Detect which cell encompasses the target text, then output its (X, Y) center coordinate. 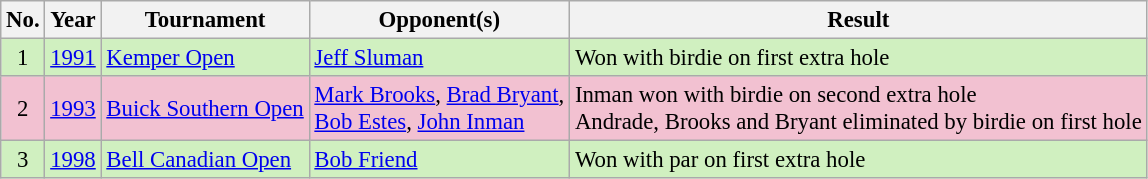
3 (23, 160)
1998 (73, 160)
1991 (73, 58)
Won with birdie on first extra hole (858, 58)
Bob Friend (440, 160)
1 (23, 58)
Buick Southern Open (205, 108)
Result (858, 20)
Kemper Open (205, 58)
No. (23, 20)
1993 (73, 108)
Jeff Sluman (440, 58)
Tournament (205, 20)
Inman won with birdie on second extra holeAndrade, Brooks and Bryant eliminated by birdie on first hole (858, 108)
Bell Canadian Open (205, 160)
Mark Brooks, Brad Bryant, Bob Estes, John Inman (440, 108)
2 (23, 108)
Opponent(s) (440, 20)
Won with par on first extra hole (858, 160)
Year (73, 20)
